Scan for the cell matching the given text and deliver its [x, y] coordinate at center. 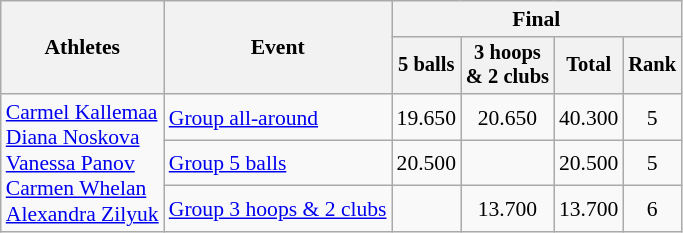
19.650 [426, 117]
Total [588, 66]
5 balls [426, 66]
Rank [652, 66]
Final [536, 19]
20.650 [508, 117]
Athletes [82, 48]
40.300 [588, 117]
Event [278, 48]
Group 3 hoops & 2 clubs [278, 209]
Carmel KallemaaDiana NoskovaVanessa PanovCarmen WhelanAlexandra Zilyuk [82, 163]
Group all-around [278, 117]
3 hoops& 2 clubs [508, 66]
6 [652, 209]
Group 5 balls [278, 163]
